Determine the (X, Y) coordinate at the center of the cell enclosing the given text.  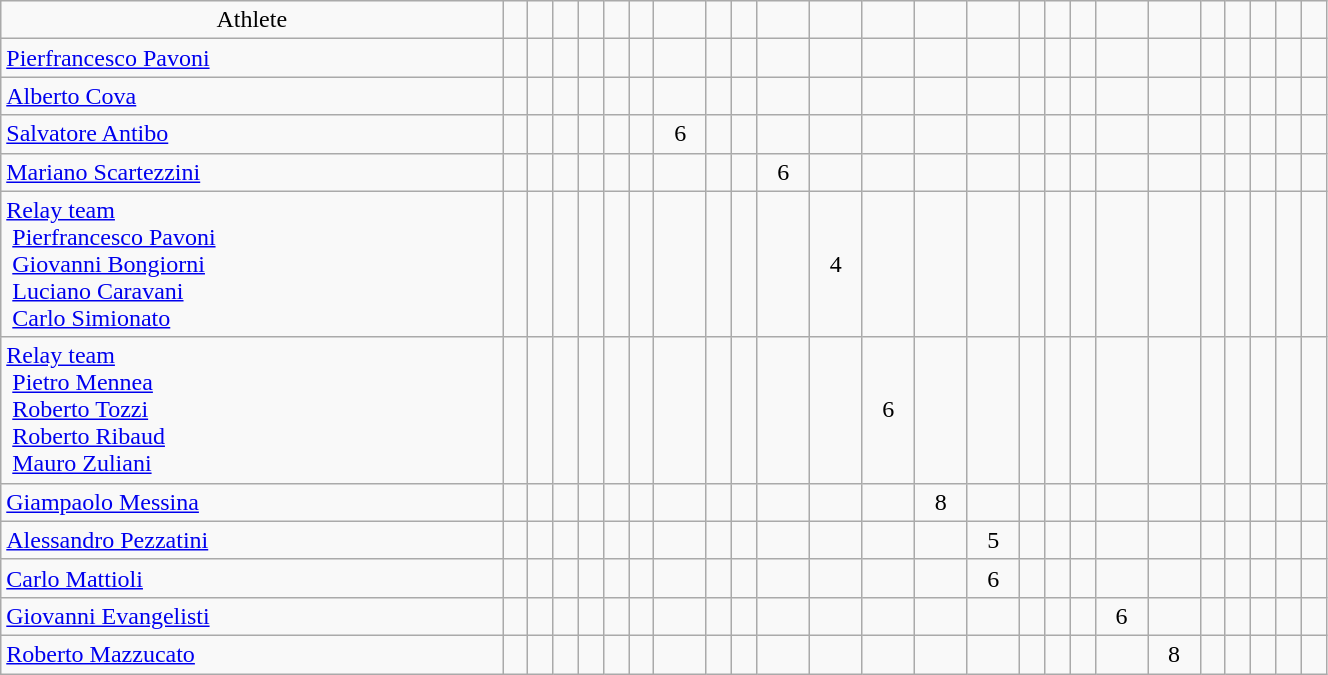
Alberto Cova (252, 96)
Giovanni Evangelisti (252, 616)
Pierfrancesco Pavoni (252, 58)
Athlete (252, 20)
Salvatore Antibo (252, 134)
Carlo Mattioli (252, 578)
Giampaolo Messina (252, 502)
Roberto Mazzucato (252, 654)
5 (994, 540)
4 (836, 264)
Relay team Pierfrancesco Pavoni Giovanni Bongiorni Luciano Caravani Carlo Simionato (252, 264)
Relay team Pietro Mennea Roberto Tozzi Roberto Ribaud Mauro Zuliani (252, 410)
Mariano Scartezzini (252, 172)
Alessandro Pezzatini (252, 540)
